From the cell containing the given text, extract its center point as [x, y] coordinate. 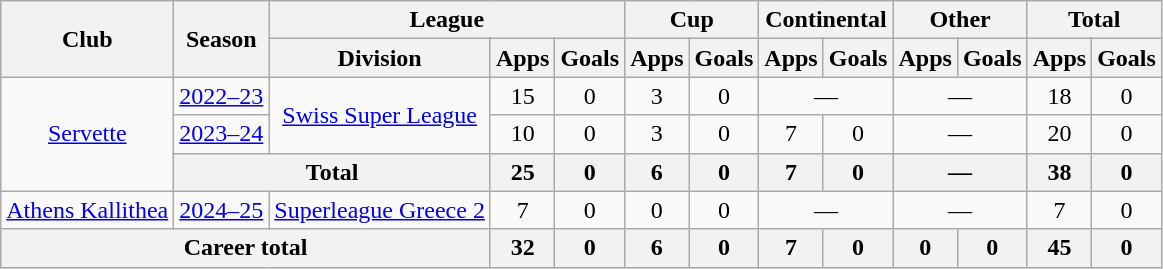
2023–24 [222, 134]
Swiss Super League [380, 115]
45 [1059, 248]
10 [522, 134]
20 [1059, 134]
Superleague Greece 2 [380, 210]
Other [960, 20]
25 [522, 172]
Season [222, 39]
Club [88, 39]
Cup [692, 20]
18 [1059, 96]
32 [522, 248]
Athens Kallithea [88, 210]
38 [1059, 172]
Career total [246, 248]
Division [380, 58]
Continental [826, 20]
15 [522, 96]
League [447, 20]
2024–25 [222, 210]
Servette [88, 134]
2022–23 [222, 96]
